Output the (x, y) coordinate of the center of the cell containing the given text.  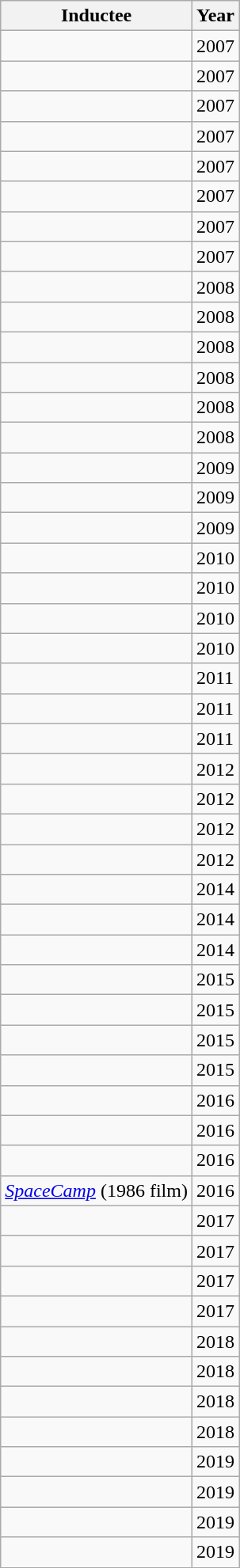
SpaceCamp (1986 film) (97, 1190)
Year (215, 16)
Inductee (97, 16)
